Scan for the cell matching the given text and deliver its (X, Y) coordinate at center. 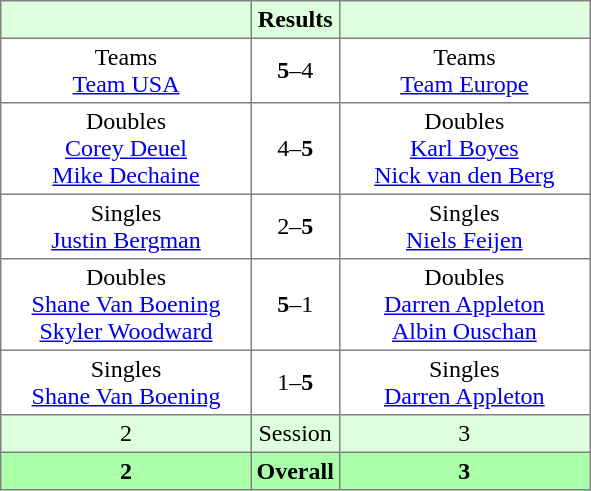
SinglesShane Van Boening (126, 382)
5–4 (295, 70)
DoublesCorey DeuelMike Dechaine (126, 149)
5–1 (295, 305)
DoublesDarren AppletonAlbin Ouschan (464, 305)
SinglesDarren Appleton (464, 382)
1–5 (295, 382)
2–5 (295, 226)
Session (295, 434)
TeamsTeam USA (126, 70)
SinglesNiels Feijen (464, 226)
Results (295, 20)
Overall (295, 471)
DoublesKarl BoyesNick van den Berg (464, 149)
TeamsTeam Europe (464, 70)
SinglesJustin Bergman (126, 226)
4–5 (295, 149)
DoublesShane Van BoeningSkyler Woodward (126, 305)
